Output the (X, Y) coordinate of the center of the cell containing the given text.  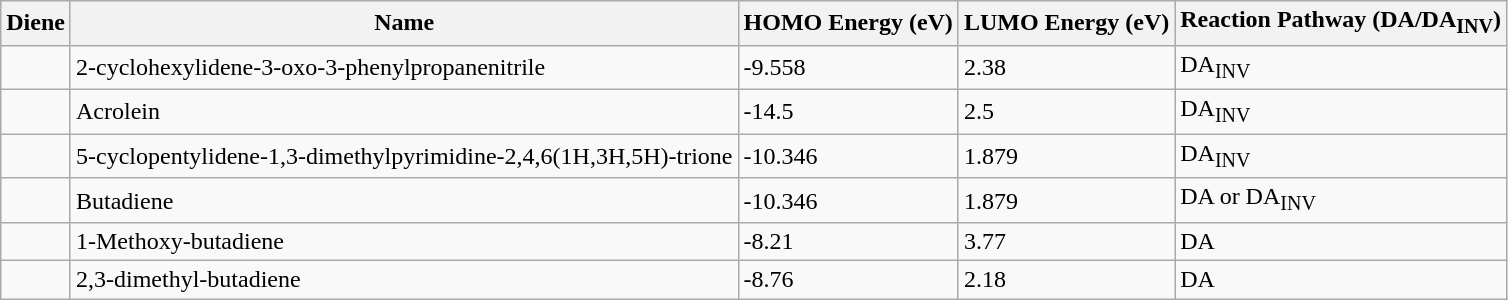
3.77 (1066, 241)
LUMO Energy (eV) (1066, 23)
2.5 (1066, 111)
Butadiene (404, 200)
2.38 (1066, 67)
HOMO Energy (eV) (848, 23)
5-cyclopentylidene-1,3-dimethylpyrimidine-2,4,6(1H,3H,5H)-trione (404, 156)
2-cyclohexylidene-3-oxo-3-phenylpropanenitrile (404, 67)
-14.5 (848, 111)
2.18 (1066, 280)
-8.21 (848, 241)
-8.76 (848, 280)
Reaction Pathway (DA/DAINV) (1341, 23)
2,3-dimethyl-butadiene (404, 280)
Diene (36, 23)
Acrolein (404, 111)
DA or DAINV (1341, 200)
-9.558 (848, 67)
1-Methoxy-butadiene (404, 241)
Name (404, 23)
